Locate the cell with the specified text and output its (X, Y) center coordinate. 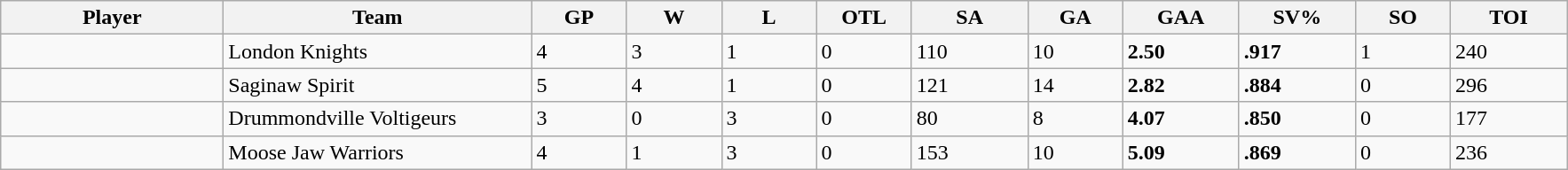
177 (1509, 119)
GAA (1180, 18)
Moose Jaw Warriors (378, 152)
SA (969, 18)
GP (579, 18)
Team (378, 18)
TOI (1509, 18)
Player (112, 18)
OTL (864, 18)
153 (969, 152)
London Knights (378, 51)
Drummondville Voltigeurs (378, 119)
4.07 (1180, 119)
W (674, 18)
236 (1509, 152)
2.82 (1180, 85)
.884 (1297, 85)
80 (969, 119)
296 (1509, 85)
SO (1402, 18)
8 (1076, 119)
L (768, 18)
121 (969, 85)
GA (1076, 18)
.917 (1297, 51)
.850 (1297, 119)
Saginaw Spirit (378, 85)
2.50 (1180, 51)
14 (1076, 85)
.869 (1297, 152)
5 (579, 85)
SV% (1297, 18)
240 (1509, 51)
110 (969, 51)
5.09 (1180, 152)
